Extract the (X, Y) coordinate from the center of the cell holding the provided text.  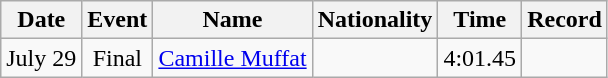
Record (565, 20)
Final (118, 58)
July 29 (42, 58)
Time (480, 20)
Event (118, 20)
Name (232, 20)
4:01.45 (480, 58)
Nationality (375, 20)
Date (42, 20)
Camille Muffat (232, 58)
